Output the [X, Y] coordinate of the center of the cell containing the given text.  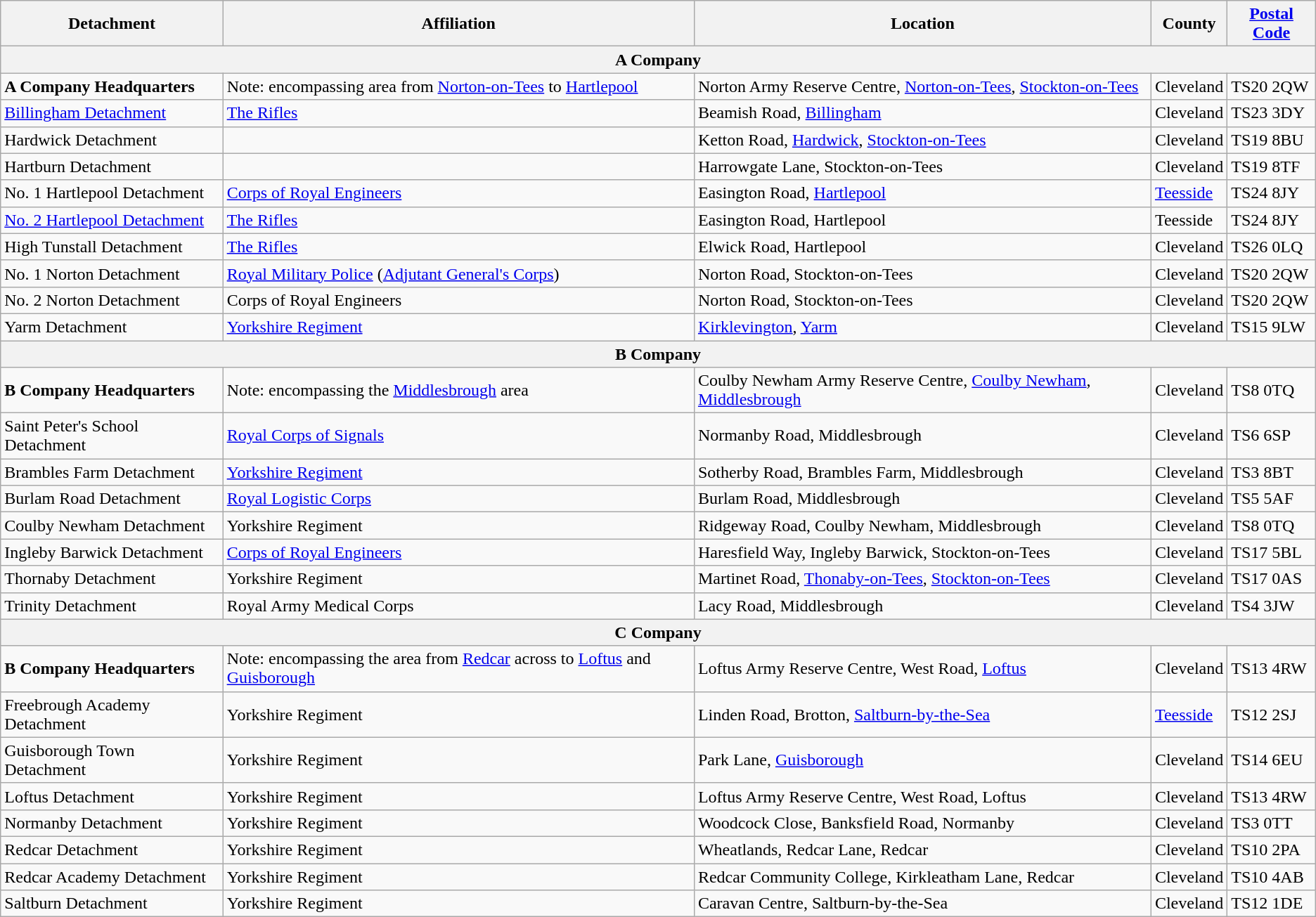
Redcar Academy Detachment [112, 876]
Postal Code [1271, 24]
Beamish Road, Billingham [922, 113]
TS6 6SP [1271, 436]
Woodcock Close, Banksfield Road, Normanby [922, 823]
TS12 1DE [1271, 904]
Harrowgate Lane, Stockton-on-Tees [922, 167]
Guisborough Town Detachment [112, 760]
Affiliation [458, 24]
Burlam Road Detachment [112, 499]
TS19 8TF [1271, 167]
Ridgeway Road, Coulby Newham, Middlesbrough [922, 526]
TS3 8BT [1271, 472]
Loftus Detachment [112, 796]
Coulby Newham Army Reserve Centre, Coulby Newham, Middlesbrough [922, 391]
Freebrough Academy Detachment [112, 714]
Billingham Detachment [112, 113]
TS23 3DY [1271, 113]
A Company [658, 60]
Park Lane, Guisborough [922, 760]
TS26 0LQ [1271, 247]
Caravan Centre, Saltburn-by-the-Sea [922, 904]
Redcar Detachment [112, 850]
Note: encompassing the Middlesbrough area [458, 391]
Brambles Farm Detachment [112, 472]
Royal Army Medical Corps [458, 606]
No. 1 Norton Detachment [112, 273]
No. 2 Hartlepool Detachment [112, 220]
High Tunstall Detachment [112, 247]
TS15 9LW [1271, 327]
Sotherby Road, Brambles Farm, Middlesbrough [922, 472]
B Company [658, 353]
County [1189, 24]
Hardwick Detachment [112, 140]
TS17 0AS [1271, 579]
Kirklevington, Yarm [922, 327]
TS3 0TT [1271, 823]
Burlam Road, Middlesbrough [922, 499]
Trinity Detachment [112, 606]
Normanby Detachment [112, 823]
Thornaby Detachment [112, 579]
Ingleby Barwick Detachment [112, 552]
TS19 8BU [1271, 140]
Hartburn Detachment [112, 167]
TS12 2SJ [1271, 714]
TS10 2PA [1271, 850]
TS5 5AF [1271, 499]
Note: encompassing the area from Redcar across to Loftus and Guisborough [458, 669]
C Company [658, 632]
Royal Corps of Signals [458, 436]
Saint Peter's School Detachment [112, 436]
Linden Road, Brotton, Saltburn-by-the-Sea [922, 714]
Martinet Road, Thonaby-on-Tees, Stockton-on-Tees [922, 579]
TS4 3JW [1271, 606]
No. 1 Hartlepool Detachment [112, 193]
Saltburn Detachment [112, 904]
Haresfield Way, Ingleby Barwick, Stockton-on-Tees [922, 552]
TS10 4AB [1271, 876]
Elwick Road, Hartlepool [922, 247]
Ketton Road, Hardwick, Stockton-on-Tees [922, 140]
TS14 6EU [1271, 760]
Location [922, 24]
Yarm Detachment [112, 327]
Redcar Community College, Kirkleatham Lane, Redcar [922, 876]
Note: encompassing area from Norton-on-Tees to Hartlepool [458, 86]
Detachment [112, 24]
Coulby Newham Detachment [112, 526]
Normanby Road, Middlesbrough [922, 436]
Lacy Road, Middlesbrough [922, 606]
Royal Logistic Corps [458, 499]
Wheatlands, Redcar Lane, Redcar [922, 850]
No. 2 Norton Detachment [112, 300]
A Company Headquarters [112, 86]
Royal Military Police (Adjutant General's Corps) [458, 273]
Norton Army Reserve Centre, Norton-on-Tees, Stockton-on-Tees [922, 86]
TS17 5BL [1271, 552]
